Provide the [X, Y] coordinate of the cell's center where the given text is located.  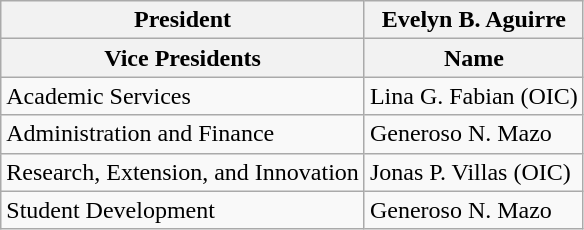
Vice Presidents [183, 58]
President [183, 20]
Academic Services [183, 96]
Research, Extension, and Innovation [183, 172]
Administration and Finance [183, 134]
Evelyn B. Aguirre [474, 20]
Jonas P. Villas (OIC) [474, 172]
Student Development [183, 210]
Lina G. Fabian (OIC) [474, 96]
Name [474, 58]
